Locate the cell with the specified text and output its (x, y) center coordinate. 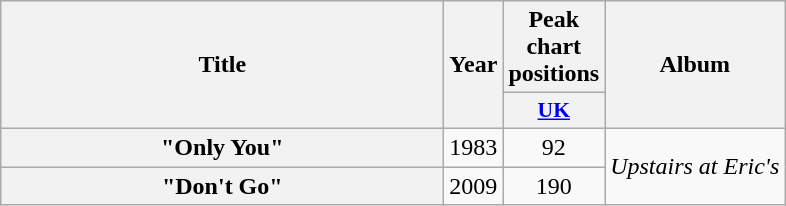
Peak chart positions (554, 47)
Album (695, 65)
Year (474, 65)
2009 (474, 185)
Upstairs at Eric's (695, 166)
Title (222, 65)
92 (554, 147)
UK (554, 111)
"Don't Go" (222, 185)
190 (554, 185)
"Only You" (222, 147)
1983 (474, 147)
